Provide the [X, Y] coordinate of the cell's center where the given text is located.  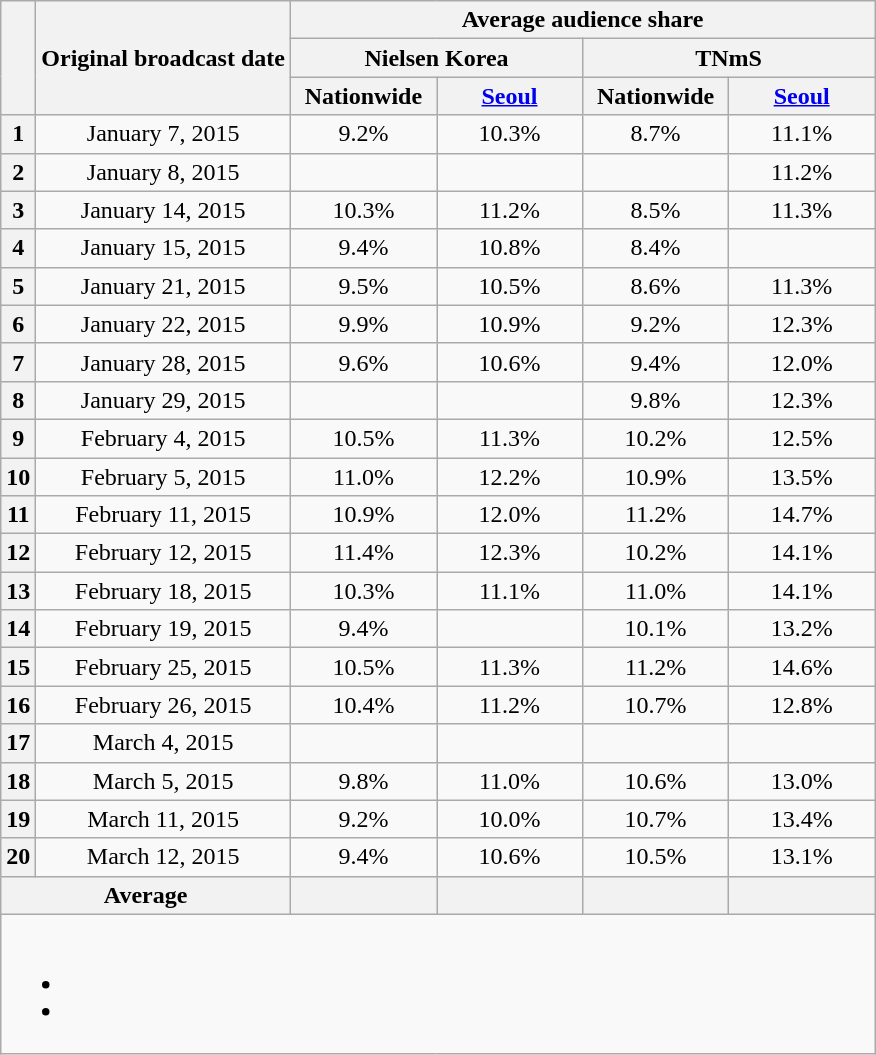
March 4, 2015 [164, 743]
10.0% [509, 819]
February 18, 2015 [164, 591]
12 [18, 553]
February 26, 2015 [164, 705]
Nielsen Korea [436, 58]
8.5% [656, 210]
March 11, 2015 [164, 819]
10.4% [363, 705]
2 [18, 172]
8.7% [656, 134]
11 [18, 515]
1 [18, 134]
6 [18, 324]
14 [18, 629]
20 [18, 857]
8.4% [656, 248]
February 12, 2015 [164, 553]
17 [18, 743]
8.6% [656, 286]
March 5, 2015 [164, 781]
8 [18, 400]
4 [18, 248]
19 [18, 819]
11.4% [363, 553]
9.9% [363, 324]
12.5% [802, 438]
13.0% [802, 781]
January 14, 2015 [164, 210]
13.5% [802, 477]
14.7% [802, 515]
16 [18, 705]
Average audience share [582, 20]
9.5% [363, 286]
TNmS [729, 58]
March 12, 2015 [164, 857]
10.8% [509, 248]
13.2% [802, 629]
12.2% [509, 477]
15 [18, 667]
14.6% [802, 667]
February 4, 2015 [164, 438]
3 [18, 210]
5 [18, 286]
9.6% [363, 362]
January 7, 2015 [164, 134]
13 [18, 591]
January 22, 2015 [164, 324]
Original broadcast date [164, 58]
18 [18, 781]
10 [18, 477]
February 25, 2015 [164, 667]
9 [18, 438]
February 11, 2015 [164, 515]
Average [146, 895]
13.1% [802, 857]
January 8, 2015 [164, 172]
10.1% [656, 629]
January 15, 2015 [164, 248]
13.4% [802, 819]
January 28, 2015 [164, 362]
12.8% [802, 705]
January 21, 2015 [164, 286]
February 5, 2015 [164, 477]
January 29, 2015 [164, 400]
7 [18, 362]
February 19, 2015 [164, 629]
